Scan for the cell matching the given text and deliver its (X, Y) coordinate at center. 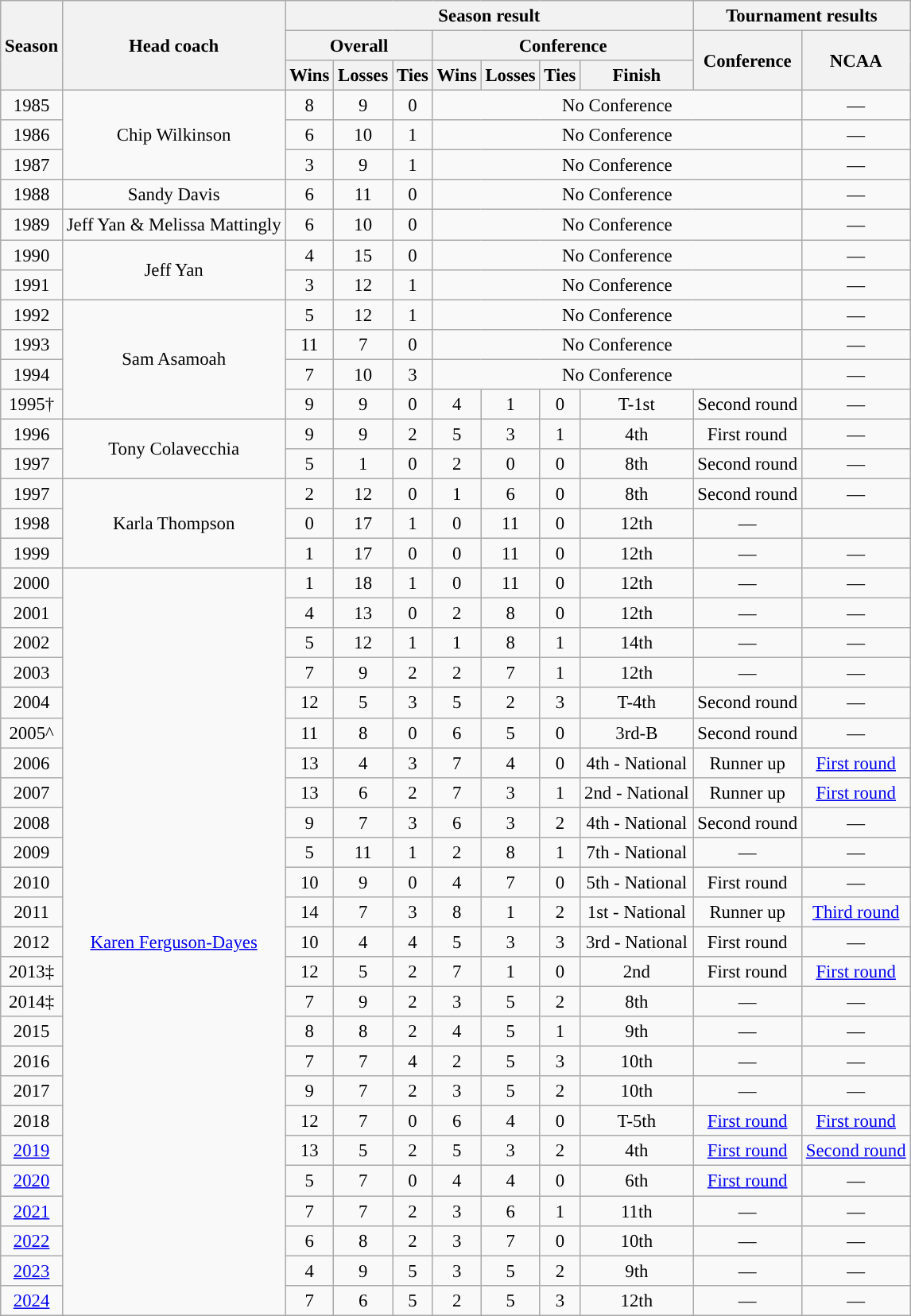
11th (637, 1211)
2015 (32, 1032)
2016 (32, 1062)
2020 (32, 1181)
2nd - National (637, 792)
2017 (32, 1091)
2000 (32, 583)
2021 (32, 1211)
Karen Ferguson-Dayes (173, 942)
14 (310, 912)
1994 (32, 374)
2024 (32, 1300)
1999 (32, 554)
7th - National (637, 853)
2001 (32, 613)
15 (363, 255)
2nd (637, 972)
Overall (359, 46)
2019 (32, 1151)
2018 (32, 1121)
1995† (32, 404)
1998 (32, 524)
1991 (32, 284)
2023 (32, 1271)
1996 (32, 434)
1987 (32, 165)
3rd - National (637, 942)
2013‡ (32, 972)
2011 (32, 912)
NCAA (855, 60)
Head coach (173, 46)
Tony Colavecchia (173, 448)
Sandy Davis (173, 195)
1990 (32, 255)
1988 (32, 195)
Tournament results (801, 16)
1992 (32, 315)
T-1st (637, 404)
Chip Wilkinson (173, 135)
2007 (32, 792)
1st - National (637, 912)
Season result (490, 16)
Third round (855, 912)
2002 (32, 643)
2010 (32, 882)
1989 (32, 225)
Sam Asamoah (173, 359)
2022 (32, 1241)
Jeff Yan (173, 270)
2006 (32, 763)
2003 (32, 673)
2012 (32, 942)
Finish (637, 75)
1986 (32, 135)
Season (32, 46)
14th (637, 643)
6th (637, 1181)
T-4th (637, 703)
1993 (32, 344)
2005^ (32, 733)
2009 (32, 853)
T-5th (637, 1121)
2004 (32, 703)
Karla Thompson (173, 523)
1985 (32, 106)
Jeff Yan & Melissa Mattingly (173, 225)
3rd-B (637, 733)
2014‡ (32, 1002)
2008 (32, 822)
5th - National (637, 882)
18 (363, 583)
